Return the (x, y) coordinate for the center point of the cell that contains the specified text.  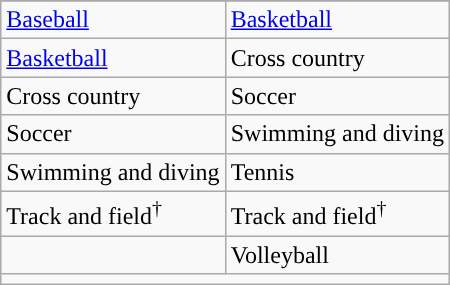
Volleyball (337, 255)
Tennis (337, 172)
Baseball (113, 20)
